Find where the given text appears and provide that cell's center as (X, Y) coordinate. 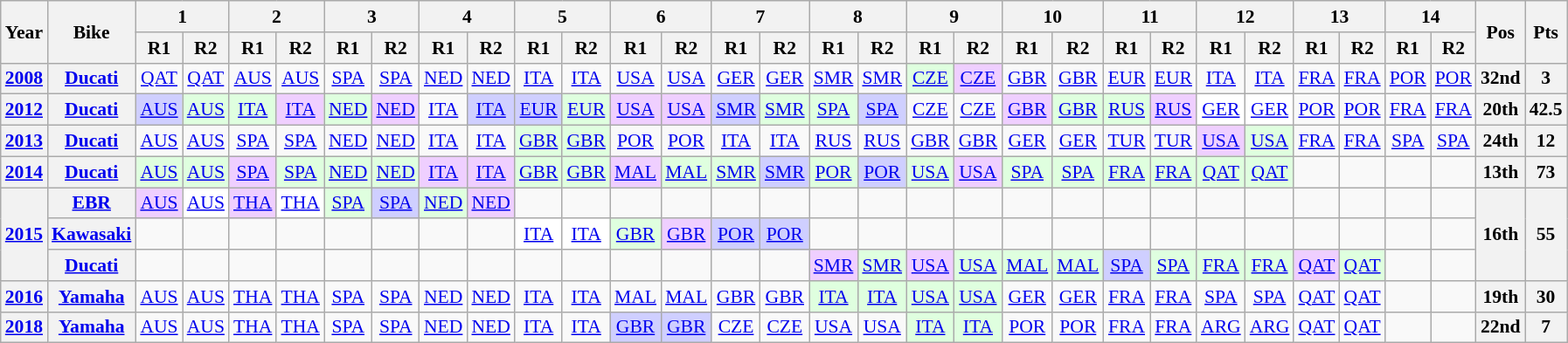
Bike (91, 31)
5 (563, 17)
30 (1546, 297)
4 (467, 17)
EBR (91, 203)
2018 (24, 327)
24th (1501, 141)
16th (1501, 234)
8 (858, 17)
32nd (1501, 79)
13th (1501, 172)
1 (182, 17)
2008 (24, 79)
55 (1546, 234)
2015 (24, 234)
19th (1501, 297)
2012 (24, 110)
2 (276, 17)
Pos (1501, 31)
6 (661, 17)
Pts (1546, 31)
22nd (1501, 327)
73 (1546, 172)
9 (954, 17)
Kawasaki (91, 235)
14 (1431, 17)
42.5 (1546, 110)
Year (24, 31)
13 (1339, 17)
2014 (24, 172)
11 (1150, 17)
2013 (24, 141)
10 (1052, 17)
20th (1501, 110)
2016 (24, 297)
